Pinpoint the cell where the given text exists, returning its [x, y] midpoint coordinate. 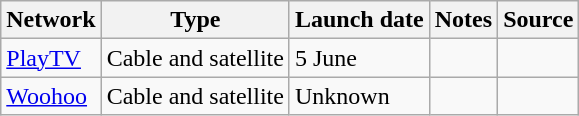
Launch date [359, 20]
Unknown [359, 96]
5 June [359, 58]
Notes [463, 20]
Type [195, 20]
Source [538, 20]
Woohoo [51, 96]
Network [51, 20]
PlayTV [51, 58]
